Extract the [X, Y] coordinate from the center of the cell holding the provided text.  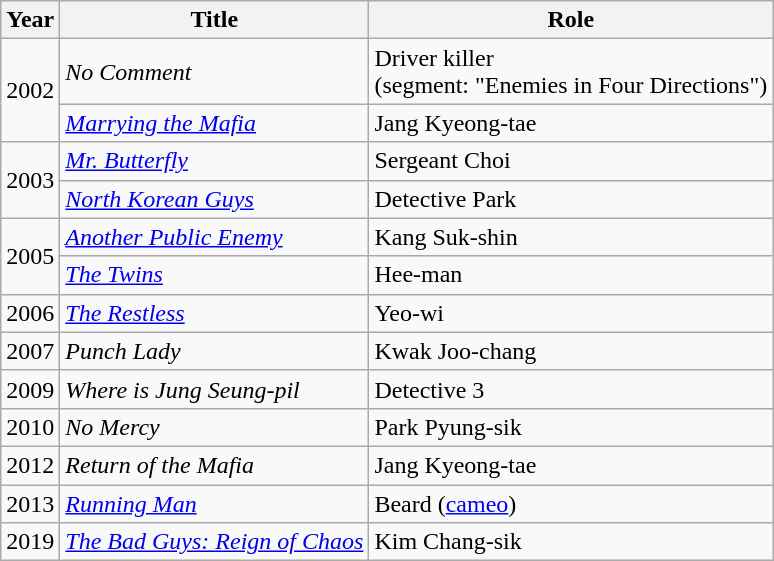
Kang Suk-shin [571, 237]
Kwak Joo-chang [571, 351]
Sergeant Choi [571, 161]
Role [571, 20]
Beard (cameo) [571, 503]
The Twins [214, 275]
2006 [30, 313]
Mr. Butterfly [214, 161]
Marrying the Mafia [214, 123]
Detective 3 [571, 389]
2012 [30, 465]
Year [30, 20]
2019 [30, 542]
The Bad Guys: Reign of Chaos [214, 542]
Hee-man [571, 275]
The Restless [214, 313]
Where is Jung Seung-pil [214, 389]
2002 [30, 90]
Title [214, 20]
Running Man [214, 503]
2009 [30, 389]
Kim Chang-sik [571, 542]
2007 [30, 351]
2005 [30, 256]
Park Pyung-sik [571, 427]
Punch Lady [214, 351]
Yeo-wi [571, 313]
2003 [30, 180]
North Korean Guys [214, 199]
2010 [30, 427]
Another Public Enemy [214, 237]
Return of the Mafia [214, 465]
Detective Park [571, 199]
Driver killer (segment: "Enemies in Four Directions") [571, 72]
No Comment [214, 72]
No Mercy [214, 427]
2013 [30, 503]
